Detect which cell encompasses the target text, then output its [x, y] center coordinate. 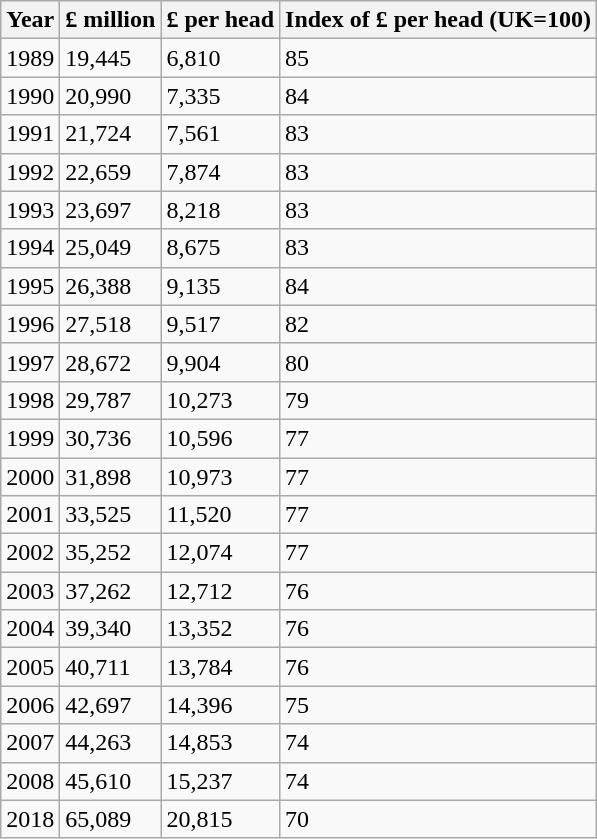
2000 [30, 477]
2008 [30, 781]
25,049 [110, 248]
9,904 [220, 362]
13,784 [220, 667]
22,659 [110, 172]
29,787 [110, 400]
45,610 [110, 781]
7,335 [220, 96]
7,874 [220, 172]
31,898 [110, 477]
42,697 [110, 705]
2007 [30, 743]
26,388 [110, 286]
39,340 [110, 629]
8,218 [220, 210]
15,237 [220, 781]
28,672 [110, 362]
2002 [30, 553]
20,990 [110, 96]
14,853 [220, 743]
35,252 [110, 553]
1999 [30, 438]
11,520 [220, 515]
1995 [30, 286]
40,711 [110, 667]
7,561 [220, 134]
65,089 [110, 819]
1989 [30, 58]
10,973 [220, 477]
75 [438, 705]
19,445 [110, 58]
2003 [30, 591]
8,675 [220, 248]
1992 [30, 172]
2006 [30, 705]
£ per head [220, 20]
27,518 [110, 324]
1991 [30, 134]
85 [438, 58]
1998 [30, 400]
9,135 [220, 286]
Index of £ per head (UK=100) [438, 20]
2005 [30, 667]
1996 [30, 324]
20,815 [220, 819]
12,712 [220, 591]
1994 [30, 248]
1990 [30, 96]
13,352 [220, 629]
23,697 [110, 210]
2004 [30, 629]
1997 [30, 362]
44,263 [110, 743]
£ million [110, 20]
9,517 [220, 324]
6,810 [220, 58]
70 [438, 819]
33,525 [110, 515]
37,262 [110, 591]
80 [438, 362]
2018 [30, 819]
79 [438, 400]
14,396 [220, 705]
Year [30, 20]
30,736 [110, 438]
1993 [30, 210]
10,273 [220, 400]
21,724 [110, 134]
82 [438, 324]
12,074 [220, 553]
10,596 [220, 438]
2001 [30, 515]
